Extract the (x, y) coordinate from the center of the cell holding the provided text.  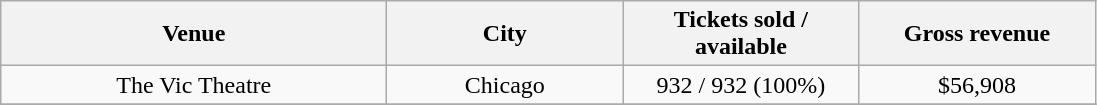
$56,908 (977, 85)
932 / 932 (100%) (741, 85)
Gross revenue (977, 34)
Chicago (505, 85)
Tickets sold / available (741, 34)
Venue (194, 34)
The Vic Theatre (194, 85)
City (505, 34)
